Scan for the cell matching the given text and deliver its (X, Y) coordinate at center. 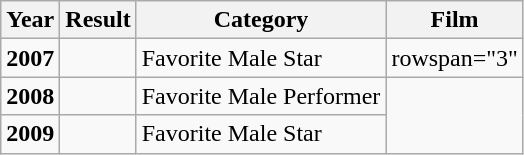
Film (455, 20)
Result (98, 20)
Favorite Male Performer (261, 96)
2008 (30, 96)
2009 (30, 134)
Year (30, 20)
rowspan="3" (455, 58)
2007 (30, 58)
Category (261, 20)
